Find where the given text appears and provide that cell's center as [x, y] coordinate. 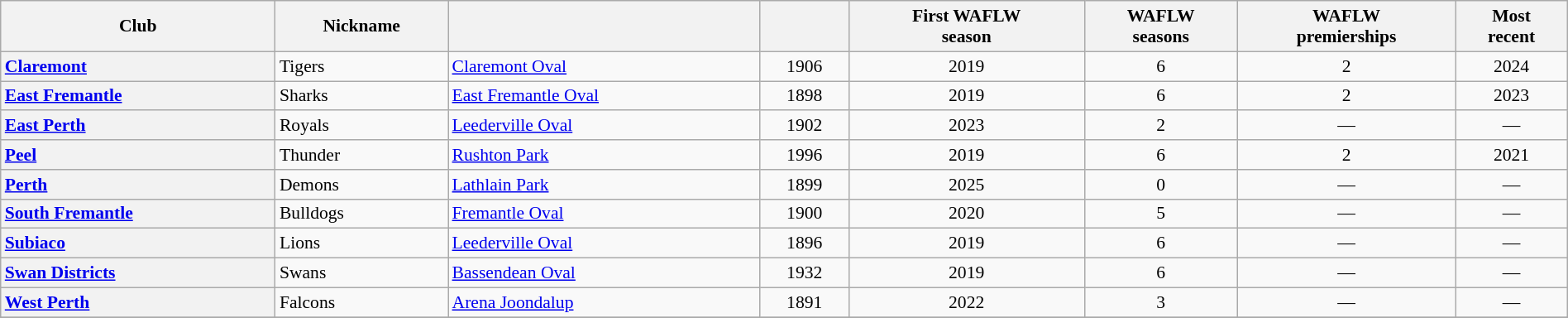
First WAFLWseason [966, 26]
Fremantle Oval [605, 214]
Nickname [362, 26]
1932 [804, 273]
3 [1161, 302]
WAFLWseasons [1161, 26]
Perth [138, 185]
Peel [138, 155]
Claremont Oval [605, 66]
Bulldogs [362, 214]
Falcons [362, 302]
Bassendean Oval [605, 273]
2022 [966, 302]
Tigers [362, 66]
Rushton Park [605, 155]
Arena Joondalup [605, 302]
2025 [966, 185]
West Perth [138, 302]
Swan Districts [138, 273]
1899 [804, 185]
East Fremantle [138, 96]
East Fremantle Oval [605, 96]
1891 [804, 302]
East Perth [138, 126]
2020 [966, 214]
Swans [362, 273]
Lions [362, 243]
1906 [804, 66]
Sharks [362, 96]
Mostrecent [1512, 26]
1896 [804, 243]
Claremont [138, 66]
1902 [804, 126]
Subiaco [138, 243]
Club [138, 26]
Royals [362, 126]
1898 [804, 96]
Thunder [362, 155]
South Fremantle [138, 214]
0 [1161, 185]
5 [1161, 214]
WAFLWpremierships [1346, 26]
1900 [804, 214]
2024 [1512, 66]
2021 [1512, 155]
Lathlain Park [605, 185]
1996 [804, 155]
Demons [362, 185]
